For the text-containing cell, return its midpoint in [X, Y] coordinate format. 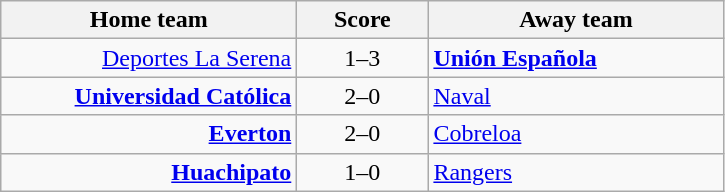
1–3 [362, 58]
Huachipato [149, 172]
Everton [149, 134]
1–0 [362, 172]
Deportes La Serena [149, 58]
Naval [576, 96]
Away team [576, 20]
Universidad Católica [149, 96]
Unión Española [576, 58]
Score [362, 20]
Cobreloa [576, 134]
Rangers [576, 172]
Home team [149, 20]
